Search for the cell housing the specified text and yield its [X, Y] center coordinate. 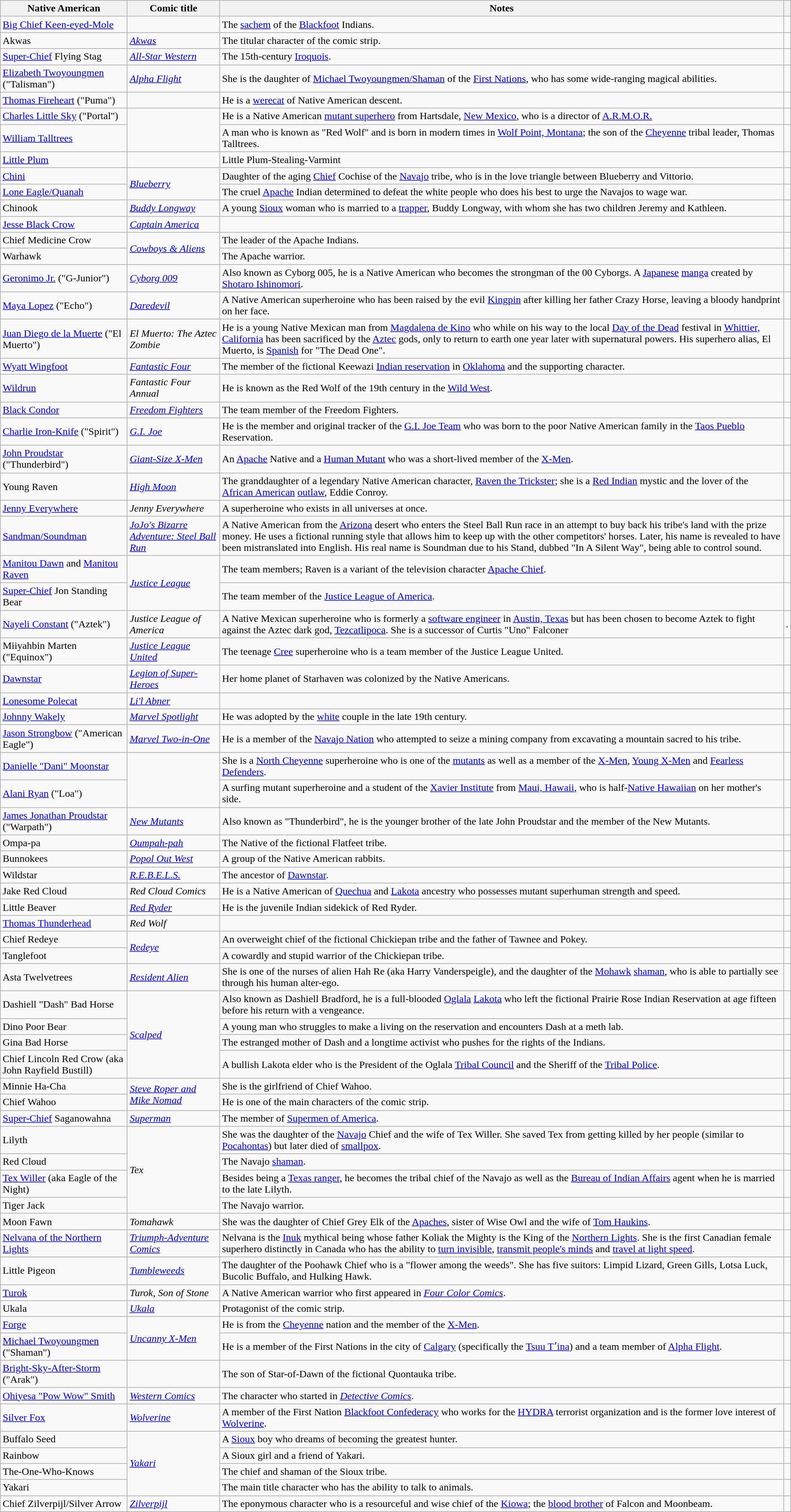
Li'l Abner [173, 701]
Buddy Longway [173, 208]
He is a werecat of Native American descent. [502, 100]
Miiyahbin Marten ("Equinox") [64, 651]
Comic title [173, 8]
G.I. Joe [173, 432]
Black Condor [64, 410]
Maya Lopez ("Echo") [64, 306]
He is the juvenile Indian sidekick of Red Ryder. [502, 907]
Juan Diego de la Muerte ("El Muerto") [64, 339]
Red Ryder [173, 907]
Protagonist of the comic strip. [502, 1309]
Wolverine [173, 1418]
Asta Twelvetrees [64, 978]
Forge [64, 1325]
Moon Fawn [64, 1221]
Marvel Two-in-One [173, 738]
Michael Twoyoungmen ("Shaman") [64, 1347]
Tomahawk [173, 1221]
The member of Supermen of America. [502, 1118]
Daughter of the aging Chief Cochise of the Navajo tribe, who is in the love triangle between Blueberry and Vittorio. [502, 176]
The chief and shaman of the Sioux tribe. [502, 1471]
Giant-Size X-Men [173, 459]
An overweight chief of the fictional Chickiepan tribe and the father of Tawnee and Pokey. [502, 939]
Super-Chief Saganowahna [64, 1118]
Ompa-pa [64, 843]
A Native American warrior who first appeared in Four Color Comics. [502, 1292]
The son of Star-of-Dawn of the fictional Quontauka tribe. [502, 1374]
William Talltrees [64, 138]
Chief Redeye [64, 939]
Justice League of America [173, 624]
Oumpah-pah [173, 843]
Chinook [64, 208]
The Navajo warrior. [502, 1205]
Cowboys & Aliens [173, 248]
She is a North Cheyenne superheroine who is one of the mutants as well as a member of the X-Men, Young X-Men and Fearless Defenders. [502, 766]
He is a Native American mutant superhero from Hartsdale, New Mexico, who is a director of A.R.M.O.R. [502, 116]
JoJo's Bizarre Adventure: Steel Ball Run [173, 536]
Alpha Flight [173, 79]
Dawnstar [64, 679]
The Navajo shaman. [502, 1162]
The member of the fictional Keewazi Indian reservation in Oklahoma and the supporting character. [502, 366]
Fantastic Four [173, 366]
He is a member of the Navajo Nation who attempted to seize a mining company from excavating a mountain sacred to his tribe. [502, 738]
The cruel Apache Indian determined to defeat the white people who does his best to urge the Navajos to wage war. [502, 192]
Jesse Black Crow [64, 224]
Her home planet of Starhaven was colonized by the Native Americans. [502, 679]
The main title character who has the ability to talk to animals. [502, 1487]
Tex Willer (aka Eagle of the Night) [64, 1184]
High Moon [173, 487]
The titular character of the comic strip. [502, 41]
Redeye [173, 947]
James Jonathan Proudstar ("Warpath") [64, 821]
Charlie Iron-Knife ("Spirit") [64, 432]
Native American [64, 8]
He is a Native American of Quechua and Lakota ancestry who possesses mutant superhuman strength and speed. [502, 891]
Ohiyesa "Pow Wow" Smith [64, 1396]
Silver Fox [64, 1418]
Marvel Spotlight [173, 717]
Little Pigeon [64, 1271]
The team members; Raven is a variant of the television character Apache Chief. [502, 569]
An Apache Native and a Human Mutant who was a short-lived member of the X-Men. [502, 459]
Popol Out West [173, 859]
He is a member of the First Nations in the city of Calgary (specifically the Tsuu Tʼina) and a team member of Alpha Flight. [502, 1347]
Western Comics [173, 1396]
Wildrun [64, 388]
Justice League United [173, 651]
Notes [502, 8]
A cowardly and stupid warrior of the Chickiepan tribe. [502, 955]
Thomas Thunderhead [64, 923]
Fantastic Four Annual [173, 388]
The teenage Cree superheroine who is a team member of the Justice League United. [502, 651]
Charles Little Sky ("Portal") [64, 116]
Cyborg 009 [173, 278]
Jake Red Cloud [64, 891]
Lilyth [64, 1140]
Johnny Wakely [64, 717]
The team member of the Freedom Fighters. [502, 410]
Manitou Dawn and Manitou Raven [64, 569]
Tanglefoot [64, 955]
Bright-Sky-After-Storm ("Arak") [64, 1374]
Big Chief Keen-eyed-Mole [64, 25]
Buffalo Seed [64, 1439]
Also known as "Thunderbird", he is the younger brother of the late John Proudstar and the member of the New Mutants. [502, 821]
Nayeli Constant ("Aztek") [64, 624]
Red Cloud Comics [173, 891]
A man who is known as "Red Wolf" and is born in modern times in Wolf Point, Montana; the son of the Cheyenne tribal leader, Thomas Talltrees. [502, 138]
The team member of the Justice League of America. [502, 597]
Alani Ryan ("Loa") [64, 793]
Tumbleweeds [173, 1271]
Danielle "Dani" Moonstar [64, 766]
Tiger Jack [64, 1205]
A young Sioux woman who is married to a trapper, Buddy Longway, with whom she has two children Jeremy and Kathleen. [502, 208]
Little Plum-Stealing-Varmint [502, 160]
Steve Roper and Mike Nomad [173, 1094]
New Mutants [173, 821]
Blueberry [173, 184]
A Sioux boy who dreams of becoming the greatest hunter. [502, 1439]
Little Beaver [64, 907]
Resident Alien [173, 978]
The sachem of the Blackfoot Indians. [502, 25]
He was adopted by the white couple in the late 19th century. [502, 717]
She is the girlfriend of Chief Wahoo. [502, 1086]
He is the member and original tracker of the G.I. Joe Team who was born to the poor Native American family in the Taos Pueblo Reservation. [502, 432]
Lone Eagle/Quanah [64, 192]
The leader of the Apache Indians. [502, 240]
Uncanny X-Men [173, 1338]
He is from the Cheyenne nation and the member of the X-Men. [502, 1325]
A member of the First Nation Blackfoot Confederacy who works for the HYDRA terrorist organization and is the former love interest of Wolverine. [502, 1418]
Dino Poor Bear [64, 1027]
She was the daughter of Chief Grey Elk of the Apaches, sister of Wise Owl and the wife of Tom Haukins. [502, 1221]
She is the daughter of Michael Twoyoungmen/Shaman of the First Nations, who has some wide-ranging magical abilities. [502, 79]
He is known as the Red Wolf of the 19th century in the Wild West. [502, 388]
Thomas Fireheart ("Puma") [64, 100]
A bullish Lakota elder who is the President of the Oglala Tribal Council and the Sheriff of the Tribal Police. [502, 1065]
John Proudstar ("Thunderbird") [64, 459]
A group of the Native American rabbits. [502, 859]
Chief Wahoo [64, 1102]
Nelvana of the Northern Lights [64, 1243]
Warhawk [64, 256]
Dashiell "Dash" Bad Horse [64, 1005]
Chief Zilverpijl/Silver Arrow [64, 1504]
Captain America [173, 224]
R.E.B.E.L.S. [173, 875]
Sandman/Soundman [64, 536]
Daredevil [173, 306]
The-One-Who-Knows [64, 1471]
Jason Strongbow ("American Eagle") [64, 738]
Scalped [173, 1035]
Wyatt Wingfoot [64, 366]
Legion of Super-Heroes [173, 679]
Chief Lincoln Red Crow (aka John Rayfield Bustill) [64, 1065]
The Native of the fictional Flatfeet tribe. [502, 843]
The Apache warrior. [502, 256]
Triumph-Adventure Comics [173, 1243]
A Native American superheroine who has been raised by the evil Kingpin after killing her father Crazy Horse, leaving a bloody handprint on her face. [502, 306]
Superman [173, 1118]
Freedom Fighters [173, 410]
Tex [173, 1170]
El Muerto: The Aztec Zombie [173, 339]
Turok, Son of Stone [173, 1292]
A young man who struggles to make a living on the reservation and encounters Dash at a meth lab. [502, 1027]
Lonesome Polecat [64, 701]
Elizabeth Twoyoungmen ("Talisman") [64, 79]
Also known as Cyborg 005, he is a Native American who becomes the strongman of the 00 Cyborgs. A Japanese manga created by Shotaro Ishinomori. [502, 278]
The character who started in Detective Comics. [502, 1396]
A surfing mutant superheroine and a student of the Xavier Institute from Maui, Hawaii, who is half-Native Hawaiian on her mother's side. [502, 793]
Rainbow [64, 1455]
. [787, 624]
The estranged mother of Dash and a longtime activist who pushes for the rights of the Indians. [502, 1043]
The ancestor of Dawnstar. [502, 875]
Geronimo Jr. ("G-Junior") [64, 278]
The eponymous character who is a resourceful and wise chief of the Kiowa; the blood brother of Falcon and Moonbeam. [502, 1504]
A superheroine who exists in all universes at once. [502, 508]
Zilverpijl [173, 1504]
Bunnokees [64, 859]
A Sioux girl and a friend of Yakari. [502, 1455]
Red Cloud [64, 1162]
Super-Chief Jon Standing Bear [64, 597]
The 15th-century Iroquois. [502, 57]
Justice League [173, 583]
Wildstar [64, 875]
All-Star Western [173, 57]
Red Wolf [173, 923]
Turok [64, 1292]
Chini [64, 176]
He is one of the main characters of the comic strip. [502, 1102]
Young Raven [64, 487]
Chief Medicine Crow [64, 240]
Little Plum [64, 160]
Minnie Ha-Cha [64, 1086]
Super-Chief Flying Stag [64, 57]
Gina Bad Horse [64, 1043]
